Search for the cell housing the specified text and yield its [X, Y] center coordinate. 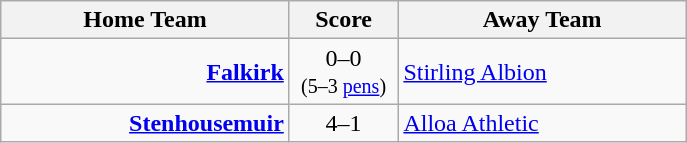
Alloa Athletic [542, 123]
4–1 [344, 123]
0–0 (5–3 pens) [344, 72]
Home Team [146, 20]
Stenhousemuir [146, 123]
Score [344, 20]
Away Team [542, 20]
Stirling Albion [542, 72]
Falkirk [146, 72]
